From the cell containing the given text, extract its center point as [x, y] coordinate. 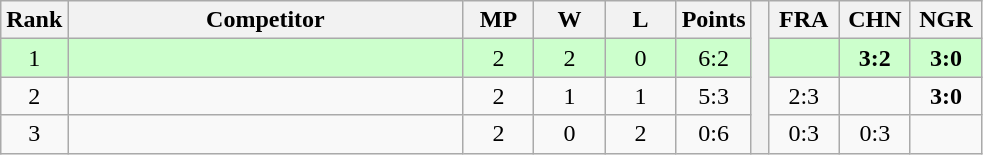
3 [34, 134]
Points [714, 20]
CHN [874, 20]
MP [498, 20]
2:3 [804, 96]
Competitor [266, 20]
Rank [34, 20]
FRA [804, 20]
L [640, 20]
W [570, 20]
5:3 [714, 96]
3:2 [874, 58]
6:2 [714, 58]
0:6 [714, 134]
NGR [946, 20]
